For the text-containing cell, return its midpoint in [x, y] coordinate format. 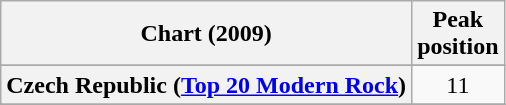
Chart (2009) [206, 34]
11 [458, 85]
Czech Republic (Top 20 Modern Rock) [206, 85]
Peakposition [458, 34]
